Scan for the cell matching the given text and deliver its [X, Y] coordinate at center. 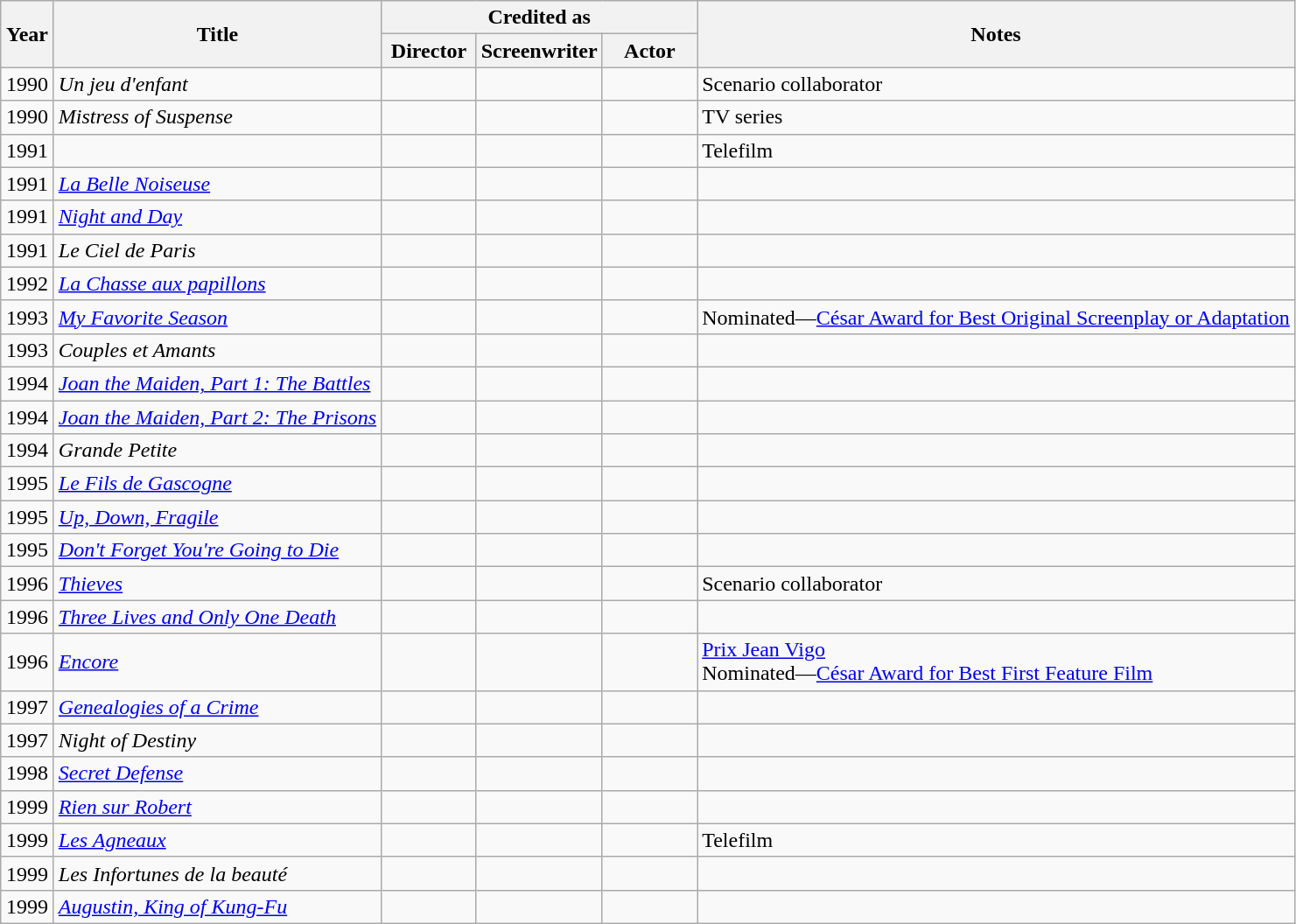
Encore [217, 661]
Thieves [217, 584]
Secret Defense [217, 773]
La Belle Noiseuse [217, 184]
Joan the Maiden, Part 1: The Battles [217, 383]
Mistress of Suspense [217, 117]
TV series [996, 117]
Credited as [539, 17]
Un jeu d'enfant [217, 84]
1992 [28, 283]
Genealogies of a Crime [217, 707]
Actor [649, 51]
Up, Down, Fragile [217, 517]
Prix Jean VigoNominated—César Award for Best First Feature Film [996, 661]
Don't Forget You're Going to Die [217, 550]
1998 [28, 773]
Le Fils de Gascogne [217, 484]
Screenwriter [539, 51]
Three Lives and Only One Death [217, 617]
Title [217, 34]
Augustin, King of Kung-Fu [217, 906]
Night and Day [217, 217]
Year [28, 34]
Director [429, 51]
Notes [996, 34]
My Favorite Season [217, 317]
Grande Petite [217, 451]
Les Agneaux [217, 840]
Joan the Maiden, Part 2: The Prisons [217, 417]
La Chasse aux papillons [217, 283]
Rien sur Robert [217, 807]
Le Ciel de Paris [217, 250]
Couples et Amants [217, 350]
Nominated—César Award for Best Original Screenplay or Adaptation [996, 317]
Night of Destiny [217, 740]
Les Infortunes de la beauté [217, 873]
